Search for the cell housing the specified text and yield its (x, y) center coordinate. 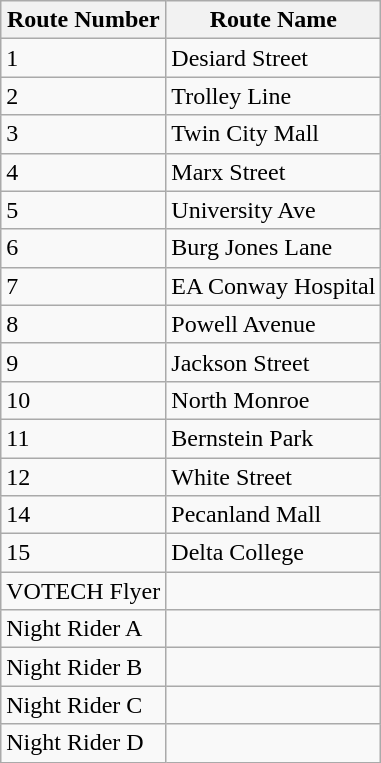
2 (84, 96)
Delta College (274, 553)
VOTECH Flyer (84, 591)
Night Rider C (84, 705)
Route Number (84, 20)
University Ave (274, 210)
11 (84, 438)
Night Rider D (84, 743)
Powell Avenue (274, 324)
White Street (274, 477)
12 (84, 477)
1 (84, 58)
Route Name (274, 20)
Twin City Mall (274, 134)
5 (84, 210)
EA Conway Hospital (274, 286)
9 (84, 362)
Burg Jones Lane (274, 248)
3 (84, 134)
Night Rider A (84, 629)
Night Rider B (84, 667)
7 (84, 286)
14 (84, 515)
8 (84, 324)
4 (84, 172)
Jackson Street (274, 362)
6 (84, 248)
Trolley Line (274, 96)
Pecanland Mall (274, 515)
Bernstein Park (274, 438)
10 (84, 400)
15 (84, 553)
North Monroe (274, 400)
Marx Street (274, 172)
Desiard Street (274, 58)
